Return the (x, y) coordinate for the center point of the cell that contains the specified text.  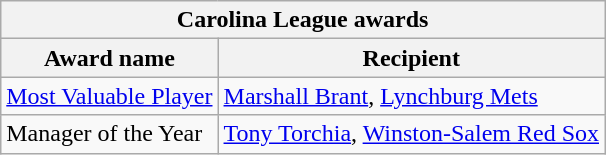
Tony Torchia, Winston-Salem Red Sox (412, 134)
Manager of the Year (110, 134)
Award name (110, 58)
Most Valuable Player (110, 96)
Carolina League awards (303, 20)
Marshall Brant, Lynchburg Mets (412, 96)
Recipient (412, 58)
